From the cell containing the given text, extract its center point as [x, y] coordinate. 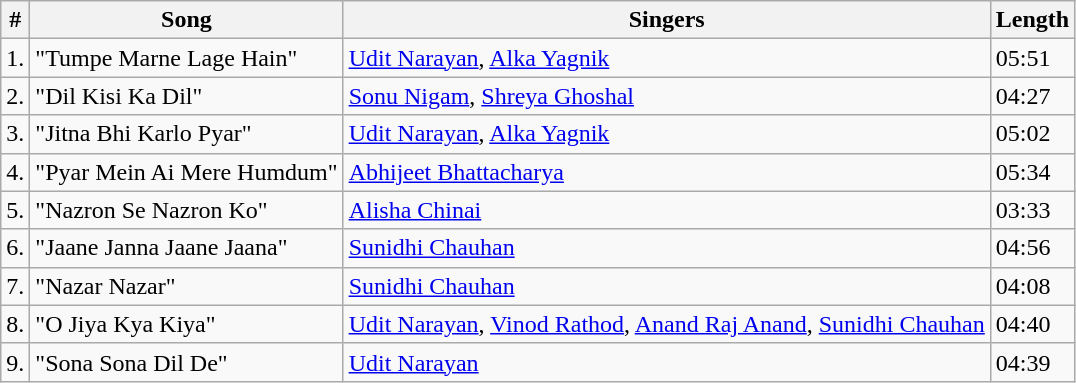
3. [16, 134]
1. [16, 58]
6. [16, 248]
04:08 [1032, 286]
5. [16, 210]
"Jaane Janna Jaane Jaana" [186, 248]
7. [16, 286]
04:27 [1032, 96]
9. [16, 362]
"Tumpe Marne Lage Hain" [186, 58]
Alisha Chinai [666, 210]
05:34 [1032, 172]
2. [16, 96]
Sonu Nigam, Shreya Ghoshal [666, 96]
04:56 [1032, 248]
Udit Narayan, Vinod Rathod, Anand Raj Anand, Sunidhi Chauhan [666, 324]
Length [1032, 20]
"Nazar Nazar" [186, 286]
Singers [666, 20]
"Nazron Se Nazron Ko" [186, 210]
4. [16, 172]
# [16, 20]
"Dil Kisi Ka Dil" [186, 96]
04:40 [1032, 324]
"Jitna Bhi Karlo Pyar" [186, 134]
"O Jiya Kya Kiya" [186, 324]
03:33 [1032, 210]
8. [16, 324]
05:02 [1032, 134]
Song [186, 20]
05:51 [1032, 58]
Udit Narayan [666, 362]
04:39 [1032, 362]
Abhijeet Bhattacharya [666, 172]
"Pyar Mein Ai Mere Humdum" [186, 172]
"Sona Sona Dil De" [186, 362]
